Pinpoint the cell where the given text exists, returning its (X, Y) midpoint coordinate. 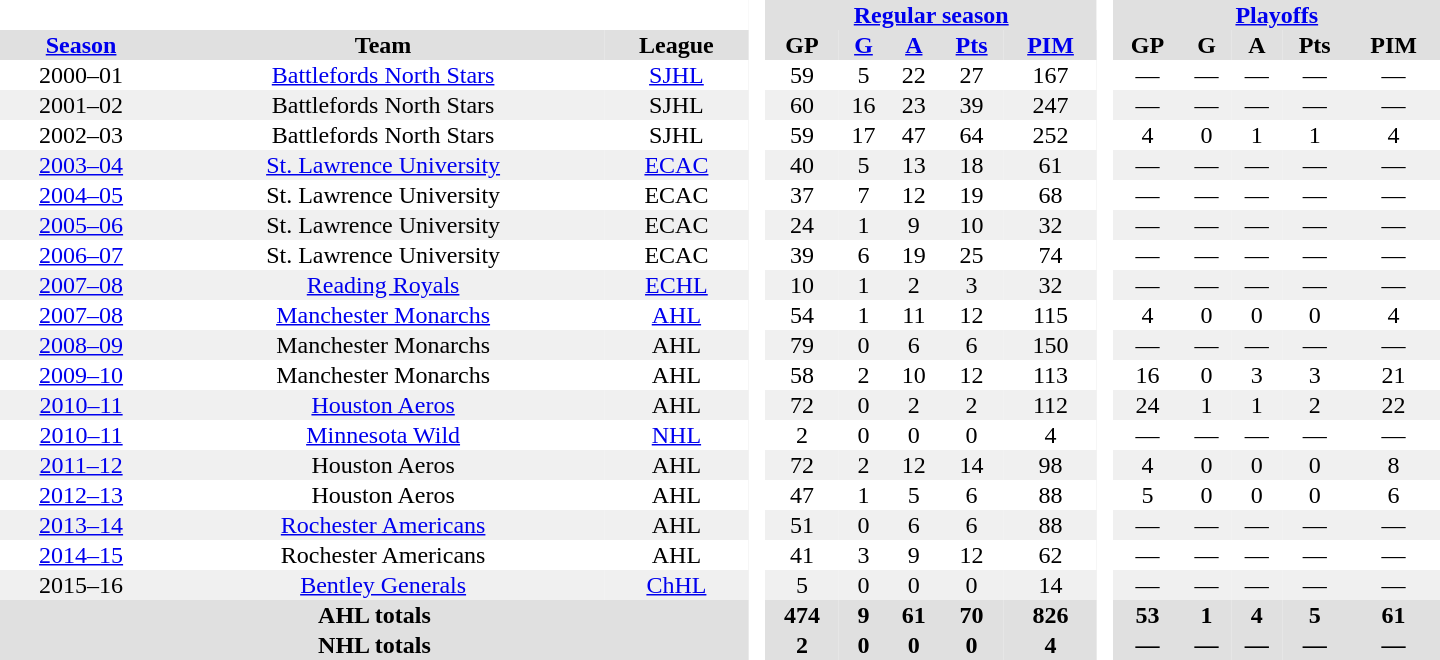
40 (802, 165)
Playoffs (1277, 15)
2005–06 (81, 225)
2011–12 (81, 465)
13 (914, 165)
98 (1050, 465)
2014–15 (81, 555)
Bentley Generals (383, 585)
70 (972, 615)
68 (1050, 195)
18 (972, 165)
2003–04 (81, 165)
2015–16 (81, 585)
8 (1394, 465)
League (676, 45)
25 (972, 255)
Minnesota Wild (383, 435)
23 (914, 105)
167 (1050, 75)
2012–13 (81, 495)
17 (863, 135)
826 (1050, 615)
150 (1050, 345)
11 (914, 315)
2002–03 (81, 135)
474 (802, 615)
2009–10 (81, 375)
115 (1050, 315)
NHL totals (374, 645)
AHL totals (374, 615)
2000–01 (81, 75)
2001–02 (81, 105)
2008–09 (81, 345)
2004–05 (81, 195)
64 (972, 135)
37 (802, 195)
Regular season (932, 15)
113 (1050, 375)
54 (802, 315)
2013–14 (81, 525)
74 (1050, 255)
Team (383, 45)
112 (1050, 405)
41 (802, 555)
ChHL (676, 585)
79 (802, 345)
21 (1394, 375)
60 (802, 105)
62 (1050, 555)
NHL (676, 435)
51 (802, 525)
7 (863, 195)
247 (1050, 105)
ECHL (676, 285)
Reading Royals (383, 285)
2006–07 (81, 255)
Season (81, 45)
252 (1050, 135)
58 (802, 375)
27 (972, 75)
53 (1148, 615)
